From the cell containing the given text, extract its center point as (x, y) coordinate. 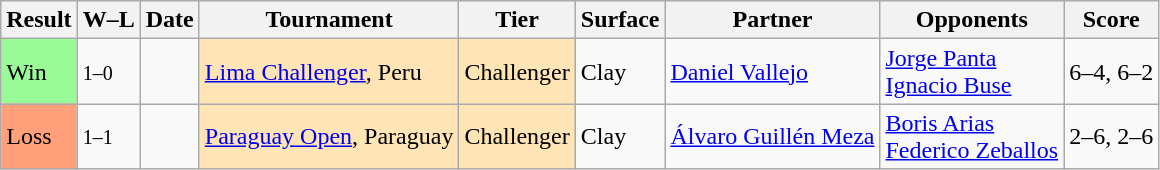
1–0 (108, 72)
Opponents (972, 20)
Win (39, 72)
Tier (517, 20)
Paraguay Open, Paraguay (329, 136)
Surface (620, 20)
Boris Arias Federico Zeballos (972, 136)
1–1 (108, 136)
Result (39, 20)
Jorge Panta Ignacio Buse (972, 72)
Date (170, 20)
6–4, 6–2 (1112, 72)
Lima Challenger, Peru (329, 72)
2–6, 2–6 (1112, 136)
Partner (772, 20)
Álvaro Guillén Meza (772, 136)
Daniel Vallejo (772, 72)
Tournament (329, 20)
W–L (108, 20)
Score (1112, 20)
Loss (39, 136)
